Identify which cell holds the provided text, then report its (x, y) central coordinate. 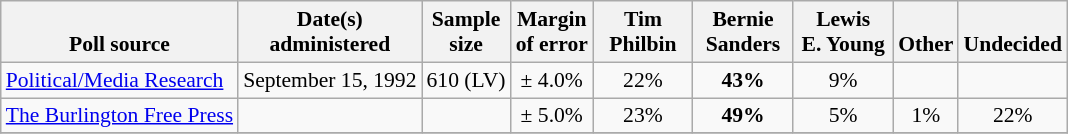
September 15, 1992 (330, 80)
The Burlington Free Press (120, 116)
Samplesize (466, 32)
TimPhilbin (643, 32)
49% (743, 116)
LewisE. Young (843, 32)
Date(s)administered (330, 32)
BernieSanders (743, 32)
43% (743, 80)
Other (926, 32)
1% (926, 116)
Poll source (120, 32)
610 (LV) (466, 80)
Marginof error (552, 32)
Political/Media Research (120, 80)
± 4.0% (552, 80)
± 5.0% (552, 116)
5% (843, 116)
Undecided (1012, 32)
9% (843, 80)
23% (643, 116)
